Capture the cell that displays the provided text and extract its [x, y] central coordinate. 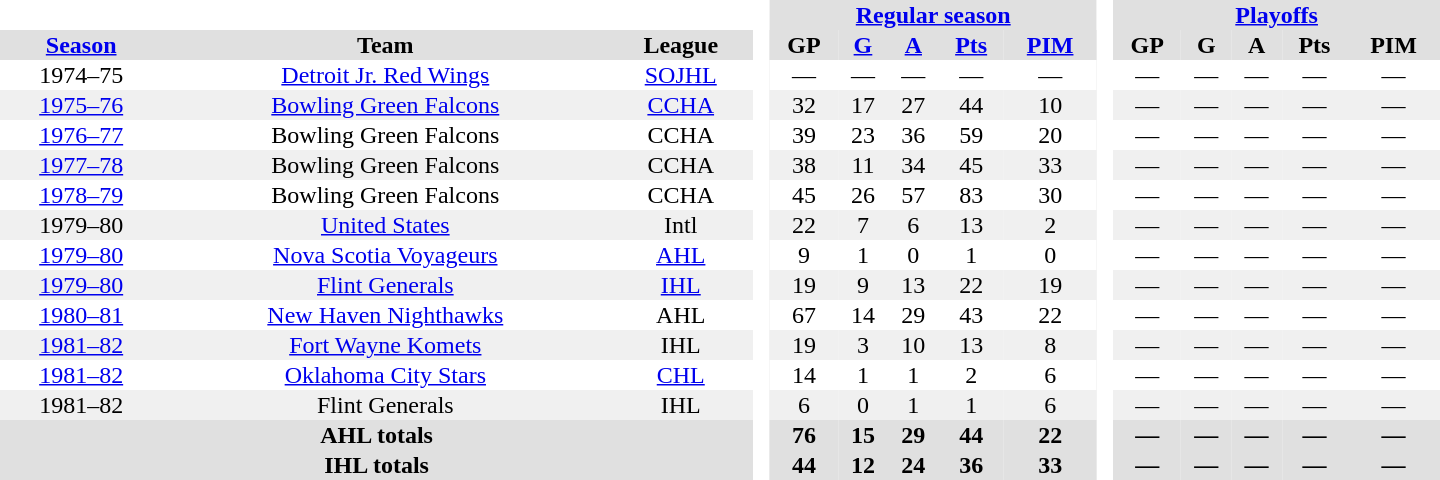
57 [913, 195]
76 [804, 435]
3 [863, 345]
Regular season [933, 15]
Fort Wayne Komets [385, 345]
59 [972, 135]
8 [1050, 345]
24 [913, 465]
38 [804, 165]
1974–75 [81, 75]
Nova Scotia Voyageurs [385, 255]
1975–76 [81, 105]
CHL [680, 375]
1978–79 [81, 195]
11 [863, 165]
IHL totals [376, 465]
34 [913, 165]
United States [385, 225]
23 [863, 135]
43 [972, 315]
39 [804, 135]
27 [913, 105]
Intl [680, 225]
1980–81 [81, 315]
Season [81, 45]
15 [863, 435]
Playoffs [1276, 15]
Team [385, 45]
1976–77 [81, 135]
Oklahoma City Stars [385, 375]
New Haven Nighthawks [385, 315]
SOJHL [680, 75]
1977–78 [81, 165]
Detroit Jr. Red Wings [385, 75]
AHL totals [376, 435]
67 [804, 315]
32 [804, 105]
League [680, 45]
30 [1050, 195]
7 [863, 225]
17 [863, 105]
20 [1050, 135]
83 [972, 195]
12 [863, 465]
26 [863, 195]
